Locate the cell with the specified text and output its [x, y] center coordinate. 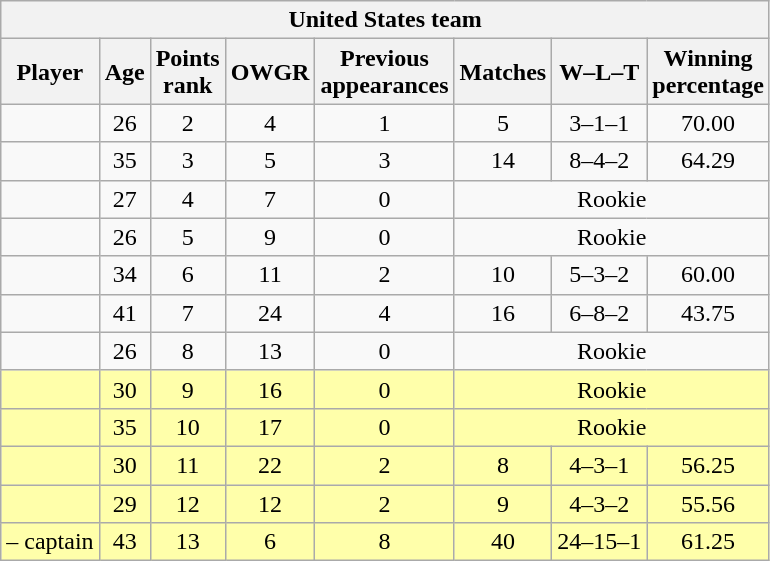
56.25 [708, 465]
27 [124, 199]
61.25 [708, 542]
14 [503, 161]
64.29 [708, 161]
Player [50, 72]
60.00 [708, 275]
55.56 [708, 503]
Winningpercentage [708, 72]
5–3–2 [600, 275]
24 [270, 313]
Age [124, 72]
70.00 [708, 123]
34 [124, 275]
22 [270, 465]
40 [503, 542]
43.75 [708, 313]
4–3–2 [600, 503]
24–15–1 [600, 542]
Pointsrank [188, 72]
29 [124, 503]
4–3–1 [600, 465]
Matches [503, 72]
1 [384, 123]
OWGR [270, 72]
United States team [386, 20]
– captain [50, 542]
17 [270, 427]
W–L–T [600, 72]
43 [124, 542]
3–1–1 [600, 123]
6–8–2 [600, 313]
Previousappearances [384, 72]
41 [124, 313]
8–4–2 [600, 161]
